Identify which cell holds the provided text, then report its (x, y) central coordinate. 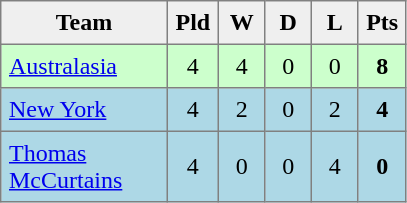
8 (382, 66)
Pts (382, 23)
Thomas McCurtains (84, 166)
Team (84, 23)
D (288, 23)
Australasia (84, 66)
New York (84, 110)
L (334, 23)
Pld (192, 23)
W (241, 23)
